Locate the cell with the specified text and output its [x, y] center coordinate. 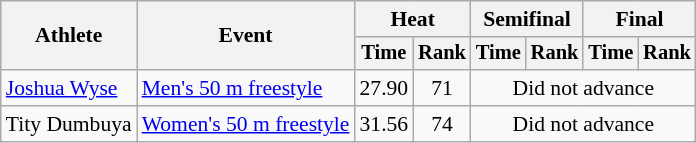
Tity Dumbuya [69, 124]
Final [639, 19]
Joshua Wyse [69, 88]
Semifinal [527, 19]
Athlete [69, 36]
Heat [413, 19]
Men's 50 m freestyle [246, 88]
27.90 [384, 88]
31.56 [384, 124]
Event [246, 36]
74 [442, 124]
Women's 50 m freestyle [246, 124]
71 [442, 88]
